Return [x, y] of the center of cell containing provided text 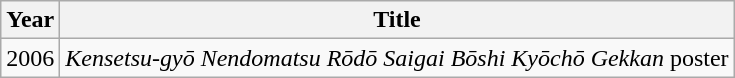
2006 [30, 58]
Kensetsu-gyō Nendomatsu Rōdō Saigai Bōshi Kyōchō Gekkan poster [397, 58]
Title [397, 20]
Year [30, 20]
